For the text-containing cell, return its midpoint in [x, y] coordinate format. 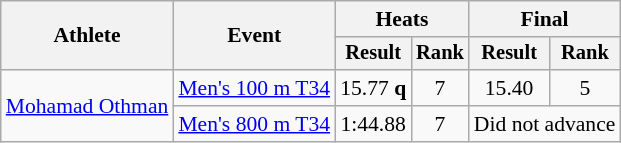
5 [584, 88]
Athlete [88, 36]
15.40 [510, 88]
Did not advance [545, 124]
15.77 q [373, 88]
Mohamad Othman [88, 106]
Men's 800 m T34 [254, 124]
Men's 100 m T34 [254, 88]
Heats [402, 19]
1:44.88 [373, 124]
Event [254, 36]
Final [545, 19]
